Search for the cell housing the specified text and yield its (X, Y) center coordinate. 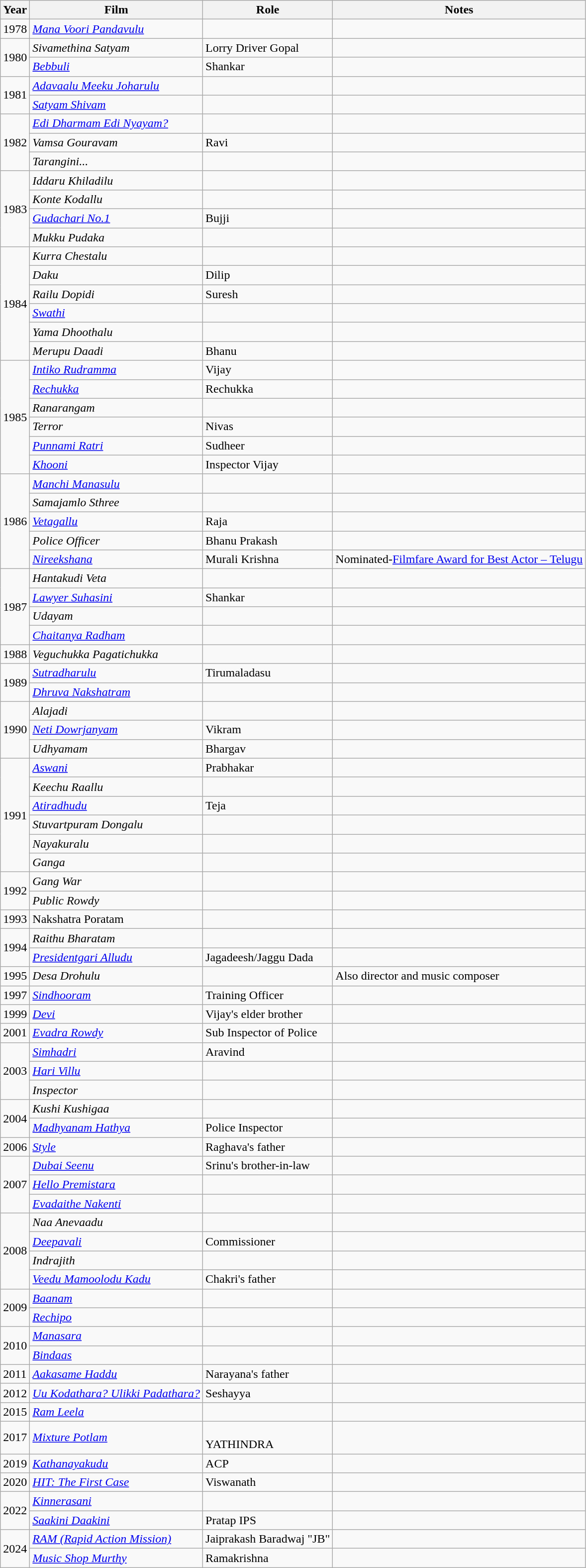
Bhargav (268, 749)
Dubai Seenu (116, 1166)
1983 (15, 209)
Dilip (268, 275)
1985 (15, 417)
Chakri's father (268, 1279)
Udayam (116, 616)
Aravind (268, 1052)
2010 (15, 1345)
Seshayya (268, 1393)
Baanam (116, 1298)
1995 (15, 976)
ACP (268, 1463)
1990 (15, 730)
Naa Anevaadu (116, 1223)
Konte Kodallu (116, 199)
1980 (15, 57)
Ramakrishna (268, 1558)
Raithu Bharatam (116, 938)
Tirumaladasu (268, 673)
Evadra Rowdy (116, 1033)
Ram Leela (116, 1412)
2008 (15, 1251)
1978 (15, 29)
Iddaru Khiladilu (116, 180)
Narayana's father (268, 1374)
Gudachari No.1 (116, 218)
1991 (15, 815)
Jaiprakash Baradwaj "JB" (268, 1539)
1994 (15, 948)
Desa Drohulu (116, 976)
Raja (268, 521)
2020 (15, 1482)
Inspector (116, 1090)
Kushi Kushigaa (116, 1109)
Lorry Driver Gopal (268, 48)
Also director and music composer (459, 976)
Kurra Chestalu (116, 256)
Veedu Mamoolodu Kadu (116, 1279)
Nakshatra Poratam (116, 919)
Stuvartpuram Dongalu (116, 824)
Vijay (268, 370)
Devi (116, 1014)
Music Shop Murthy (116, 1558)
1992 (15, 891)
Ranarangam (116, 408)
Murali Krishna (268, 560)
Bindaas (116, 1355)
Presidentgari Alludu (116, 957)
Bhanu Prakash (268, 540)
Hello Premistara (116, 1185)
Indrajith (116, 1260)
HIT: The First Case (116, 1482)
Pratap IPS (268, 1520)
Swathi (116, 313)
2019 (15, 1463)
Teja (268, 805)
1984 (15, 304)
RAM (Rapid Action Mission) (116, 1539)
Style (116, 1146)
Neti Dowrjanyam (116, 730)
1988 (15, 654)
Samajamlo Sthree (116, 502)
Suresh (268, 294)
Nireekshana (116, 560)
2017 (15, 1438)
Daku (116, 275)
Prabhakar (268, 768)
Veguchukka Pagatichukka (116, 654)
Ravi (268, 142)
Kinnerasani (116, 1501)
Vamsa Gouravam (116, 142)
YATHINDRA (268, 1438)
Tarangini... (116, 161)
Kathanayakudu (116, 1463)
1997 (15, 995)
Satyam Shivam (116, 105)
Punnami Ratri (116, 446)
Film (116, 10)
Simhadri (116, 1052)
Terror (116, 427)
Adavaalu Meeku Joharulu (116, 86)
1981 (15, 95)
Aswani (116, 768)
Manchi Manasulu (116, 483)
Railu Dopidi (116, 294)
1987 (15, 607)
2009 (15, 1308)
Bhanu (268, 351)
Public Rowdy (116, 900)
Merupu Daadi (116, 351)
Nivas (268, 427)
Sub Inspector of Police (268, 1033)
1989 (15, 682)
Bujji (268, 218)
Police Officer (116, 540)
Gang War (116, 882)
Year (15, 10)
2011 (15, 1374)
Hari Villu (116, 1071)
1986 (15, 521)
Mixture Potlam (116, 1438)
Mukku Pudaka (116, 237)
Inspector Vijay (268, 464)
Rechipo (116, 1317)
2001 (15, 1033)
Notes (459, 10)
Saakini Daakini (116, 1520)
Intiko Rudramma (116, 370)
Jagadeesh/Jaggu Dada (268, 957)
Viswanath (268, 1482)
2012 (15, 1393)
Nominated-Filmfare Award for Best Actor – Telugu (459, 560)
Evadaithe Nakenti (116, 1204)
Alajadi (116, 711)
Vijay's elder brother (268, 1014)
Hantakudi Veta (116, 578)
Ganga (116, 863)
Lawyer Suhasini (116, 597)
1999 (15, 1014)
Vetagallu (116, 521)
2004 (15, 1118)
2015 (15, 1412)
Manasara (116, 1336)
2003 (15, 1071)
Chaitanya Radham (116, 635)
Vikram (268, 730)
Madhyanam Hathya (116, 1127)
Commissioner (268, 1241)
Deepavali (116, 1241)
Udhyamam (116, 749)
Raghava's father (268, 1146)
2022 (15, 1511)
Keechu Raallu (116, 786)
1982 (15, 142)
Khooni (116, 464)
Role (268, 10)
Uu Kodathara? Ulikki Padathara? (116, 1393)
Sudheer (268, 446)
Atiradhudu (116, 805)
Police Inspector (268, 1127)
Bebbuli (116, 67)
2006 (15, 1146)
Sindhooram (116, 995)
Training Officer (268, 995)
1993 (15, 919)
Srinu's brother-in-law (268, 1166)
2024 (15, 1549)
Nayakuralu (116, 844)
Mana Voori Pandavulu (116, 29)
Dhruva Nakshatram (116, 692)
Sivamethina Satyam (116, 48)
Yama Dhoothalu (116, 332)
Edi Dharmam Edi Nyayam? (116, 123)
2007 (15, 1185)
Sutradharulu (116, 673)
Aakasame Haddu (116, 1374)
